Locate the cell with the specified text and output its (x, y) center coordinate. 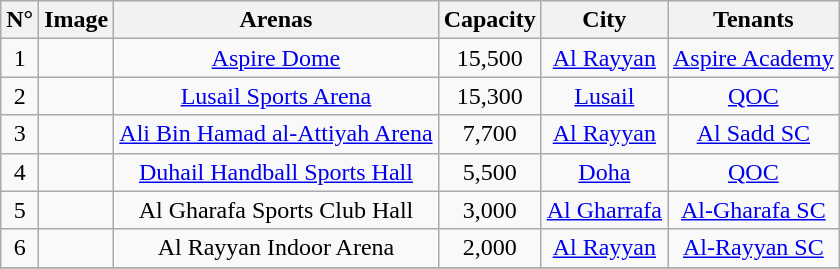
6 (20, 248)
Duhail Handball Sports Hall (276, 172)
2 (20, 96)
City (604, 20)
Al Gharafa Sports Club Hall (276, 210)
2,000 (490, 248)
4 (20, 172)
Al Rayyan Indoor Arena (276, 248)
Aspire Dome (276, 58)
Image (76, 20)
Arenas (276, 20)
Capacity (490, 20)
Al-Rayyan SC (754, 248)
15,300 (490, 96)
1 (20, 58)
Ali Bin Hamad al-Attiyah Arena (276, 134)
Lusail Sports Arena (276, 96)
Al Gharrafa (604, 210)
3 (20, 134)
Al Sadd SC (754, 134)
5 (20, 210)
3,000 (490, 210)
Aspire Academy (754, 58)
Lusail (604, 96)
5,500 (490, 172)
Al-Gharafa SC (754, 210)
Doha (604, 172)
N° (20, 20)
15,500 (490, 58)
Tenants (754, 20)
7,700 (490, 134)
